Search for the cell housing the specified text and yield its (x, y) center coordinate. 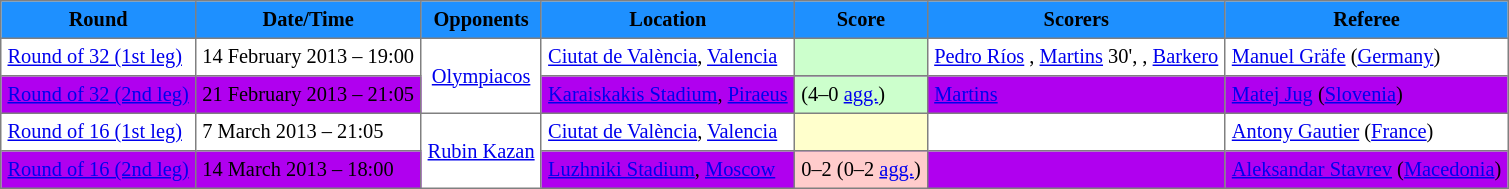
21 February 2013 – 21:05 (308, 95)
Martins (1076, 95)
Round of 16 (1st leg) (98, 132)
Pedro Ríos , Martins 30', , Barkero (1076, 57)
(4–0 agg.) (860, 95)
Score (860, 20)
Date/Time (308, 20)
Antony Gautier (France) (1366, 132)
Luzhniki Stadium, Moscow (668, 170)
Aleksandar Stavrev (Macedonia) (1366, 170)
Round of 16 (2nd leg) (98, 170)
Round (98, 20)
14 March 2013 – 18:00 (308, 170)
Location (668, 20)
0–2 (0–2 agg.) (860, 170)
Rubin Kazan (482, 150)
Opponents (482, 20)
Manuel Gräfe (Germany) (1366, 57)
Referee (1366, 20)
Karaiskakis Stadium, Piraeus (668, 95)
Scorers (1076, 20)
14 February 2013 – 19:00 (308, 57)
Round of 32 (1st leg) (98, 57)
Round of 32 (2nd leg) (98, 95)
Olympiacos (482, 76)
7 March 2013 – 21:05 (308, 132)
Matej Jug (Slovenia) (1366, 95)
